Find where the given text appears and provide that cell's center as (x, y) coordinate. 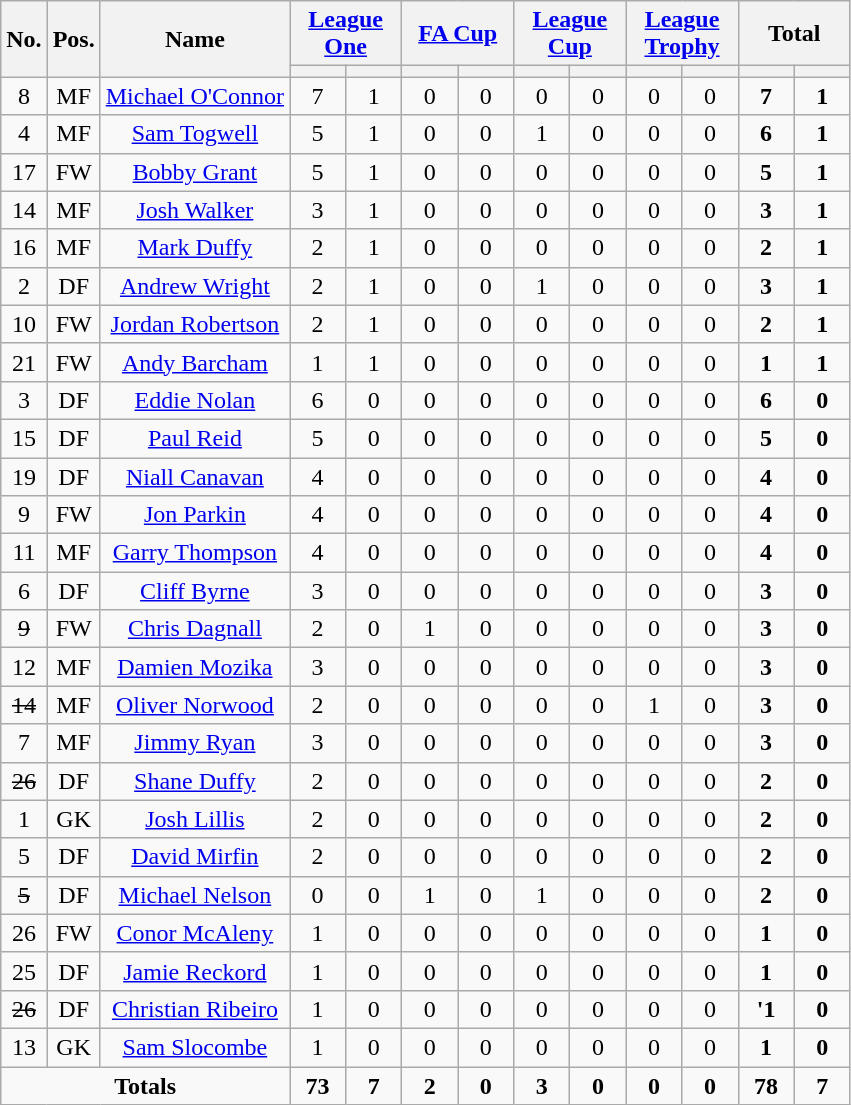
15 (24, 438)
78 (766, 1085)
Total (794, 34)
Sam Togwell (194, 134)
Pos. (74, 39)
FA Cup (458, 34)
Jon Parkin (194, 515)
73 (318, 1085)
8 (24, 96)
Cliff Byrne (194, 591)
Paul Reid (194, 438)
David Mirfin (194, 857)
Michael Nelson (194, 895)
League Cup (570, 34)
16 (24, 248)
Michael O'Connor (194, 96)
Jimmy Ryan (194, 743)
10 (24, 324)
No. (24, 39)
11 (24, 553)
'1 (766, 1009)
Jordan Robertson (194, 324)
Bobby Grant (194, 172)
League One (346, 34)
Shane Duffy (194, 781)
Garry Thompson (194, 553)
Christian Ribeiro (194, 1009)
Conor McAleny (194, 933)
Totals (146, 1085)
Oliver Norwood (194, 705)
Josh Walker (194, 210)
Niall Canavan (194, 477)
Mark Duffy (194, 248)
Andrew Wright (194, 286)
Sam Slocombe (194, 1047)
Andy Barcham (194, 362)
Jamie Reckord (194, 971)
Eddie Nolan (194, 400)
13 (24, 1047)
League Trophy (682, 34)
17 (24, 172)
12 (24, 667)
Josh Lillis (194, 819)
25 (24, 971)
Chris Dagnall (194, 629)
Name (194, 39)
Damien Mozika (194, 667)
21 (24, 362)
19 (24, 477)
